Capture the cell that displays the provided text and extract its [x, y] central coordinate. 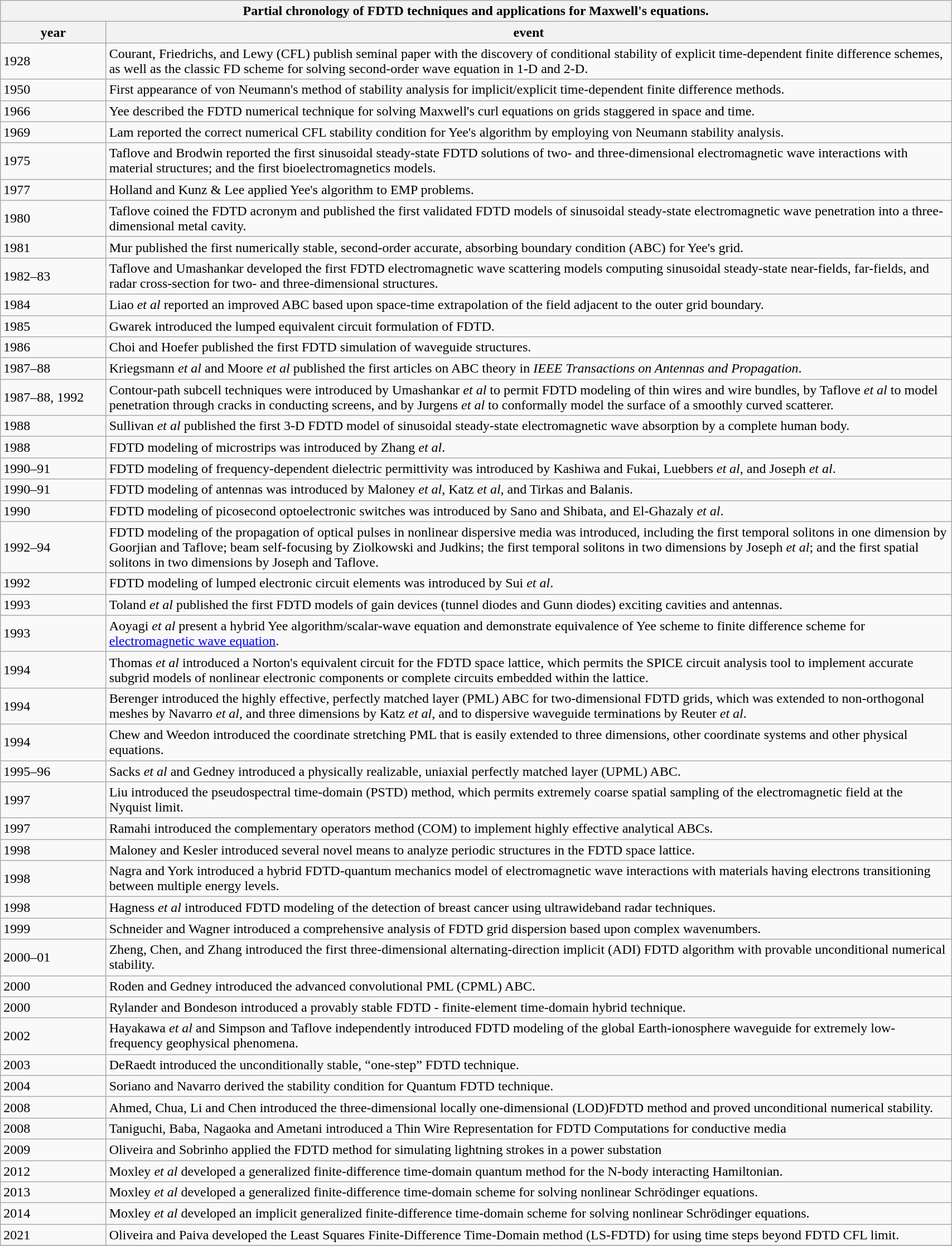
Roden and Gedney introduced the advanced convolutional PML (CPML) ABC. [529, 986]
1990 [54, 511]
1985 [54, 326]
Oliveira and Paiva developed the Least Squares Finite-Difference Time-Domain method (LS-FDTD) for using time steps beyond FDTD CFL limit. [529, 1235]
Lam reported the correct numerical CFL stability condition for Yee's algorithm by employing von Neumann stability analysis. [529, 132]
Ahmed, Chua, Li and Chen introduced the three-dimensional locally one-dimensional (LOD)FDTD method and proved unconditional numerical stability. [529, 1107]
Liao et al reported an improved ABC based upon space-time extrapolation of the field adjacent to the outer grid boundary. [529, 305]
2021 [54, 1235]
1966 [54, 111]
Soriano and Navarro derived the stability condition for Quantum FDTD technique. [529, 1086]
FDTD modeling of picosecond optoelectronic switches was introduced by Sano and Shibata, and El-Ghazaly et al. [529, 511]
FDTD modeling of antennas was introduced by Maloney et al, Katz et al, and Tirkas and Balanis. [529, 490]
2003 [54, 1065]
Moxley et al developed an implicit generalized finite-difference time-domain scheme for solving nonlinear Schrödinger equations. [529, 1214]
1977 [54, 190]
1981 [54, 247]
1982–83 [54, 276]
Partial chronology of FDTD techniques and applications for Maxwell's equations. [476, 11]
1992–94 [54, 547]
year [54, 32]
1992 [54, 583]
1986 [54, 347]
Taniguchi, Baba, Nagaoka and Ametani introduced a Thin Wire Representation for FDTD Computations for conductive media [529, 1128]
2009 [54, 1150]
2004 [54, 1086]
1987–88, 1992 [54, 397]
1987–88 [54, 369]
1928 [54, 61]
Yee described the FDTD numerical technique for solving Maxwell's curl equations on grids staggered in space and time. [529, 111]
1995–96 [54, 771]
First appearance of von Neumann's method of stability analysis for implicit/explicit time-dependent finite difference methods. [529, 90]
Sullivan et al published the first 3-D FDTD model of sinusoidal steady-state electromagnetic wave absorption by a complete human body. [529, 426]
Mur published the first numerically stable, second-order accurate, absorbing boundary condition (ABC) for Yee's grid. [529, 247]
FDTD modeling of frequency-dependent dielectric permittivity was introduced by Kashiwa and Fukai, Luebbers et al, and Joseph et al. [529, 469]
DeRaedt introduced the unconditionally stable, “one-step” FDTD technique. [529, 1065]
Moxley et al developed a generalized finite-difference time-domain scheme for solving nonlinear Schrödinger equations. [529, 1192]
Kriegsmann et al and Moore et al published the first articles on ABC theory in IEEE Transactions on Antennas and Propagation. [529, 369]
1969 [54, 132]
Choi and Hoefer published the first FDTD simulation of waveguide structures. [529, 347]
1984 [54, 305]
1980 [54, 219]
1950 [54, 90]
event [529, 32]
Hagness et al introduced FDTD modeling of the detection of breast cancer using ultrawideband radar techniques. [529, 907]
FDTD modeling of lumped electronic circuit elements was introduced by Sui et al. [529, 583]
Rylander and Bondeson introduced a provably stable FDTD - finite-element time-domain hybrid technique. [529, 1007]
Maloney and Kesler introduced several novel means to analyze periodic structures in the FDTD space lattice. [529, 850]
2002 [54, 1036]
2000–01 [54, 957]
1975 [54, 161]
2013 [54, 1192]
Moxley et al developed a generalized finite-difference time-domain quantum method for the N-body interacting Hamiltonian. [529, 1171]
Ramahi introduced the complementary operators method (COM) to implement highly effective analytical ABCs. [529, 829]
Sacks et al and Gedney introduced a physically realizable, uniaxial perfectly matched layer (UPML) ABC. [529, 771]
Gwarek introduced the lumped equivalent circuit formulation of FDTD. [529, 326]
Oliveira and Sobrinho applied the FDTD method for simulating lightning strokes in a power substation [529, 1150]
2012 [54, 1171]
FDTD modeling of microstrips was introduced by Zhang et al. [529, 447]
Toland et al published the first FDTD models of gain devices (tunnel diodes and Gunn diodes) exciting cavities and antennas. [529, 605]
1999 [54, 929]
Holland and Kunz & Lee applied Yee's algorithm to EMP problems. [529, 190]
2014 [54, 1214]
Schneider and Wagner introduced a comprehensive analysis of FDTD grid dispersion based upon complex wavenumbers. [529, 929]
